Pinpoint the cell where the given text exists, returning its [X, Y] midpoint coordinate. 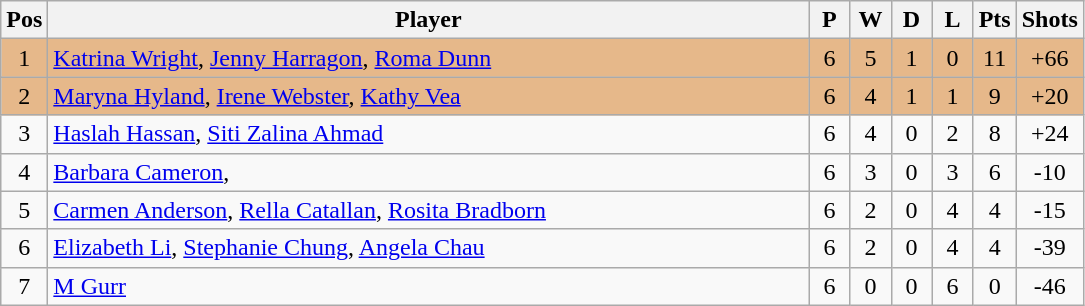
M Gurr [428, 286]
-39 [1050, 248]
Pos [24, 20]
+24 [1050, 134]
Carmen Anderson, Rella Catallan, Rosita Bradborn [428, 210]
Haslah Hassan, Siti Zalina Ahmad [428, 134]
Shots [1050, 20]
Maryna Hyland, Irene Webster, Kathy Vea [428, 96]
Player [428, 20]
-46 [1050, 286]
P [830, 20]
7 [24, 286]
Barbara Cameron, [428, 172]
11 [994, 58]
D [912, 20]
9 [994, 96]
+66 [1050, 58]
8 [994, 134]
W [870, 20]
Katrina Wright, Jenny Harragon, Roma Dunn [428, 58]
Elizabeth Li, Stephanie Chung, Angela Chau [428, 248]
-15 [1050, 210]
+20 [1050, 96]
-10 [1050, 172]
Pts [994, 20]
L [952, 20]
